Search for the cell housing the specified text and yield its (x, y) center coordinate. 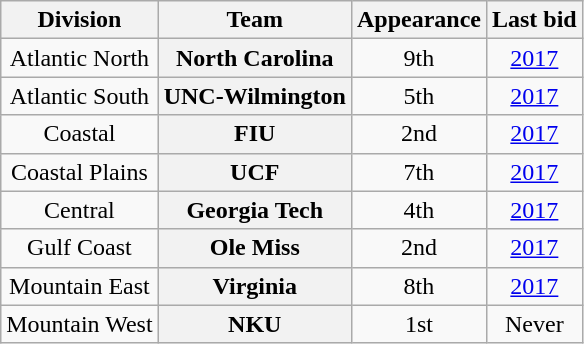
Coastal (80, 134)
UNC-Wilmington (254, 96)
5th (418, 96)
9th (418, 58)
Atlantic North (80, 58)
Mountain East (80, 286)
Last bid (534, 20)
FIU (254, 134)
7th (418, 172)
8th (418, 286)
Mountain West (80, 324)
Atlantic South (80, 96)
Division (80, 20)
NKU (254, 324)
Virginia (254, 286)
Ole Miss (254, 248)
Gulf Coast (80, 248)
Coastal Plains (80, 172)
UCF (254, 172)
Appearance (418, 20)
4th (418, 210)
Georgia Tech (254, 210)
1st (418, 324)
Central (80, 210)
Never (534, 324)
Team (254, 20)
North Carolina (254, 58)
